Pinpoint the cell where the given text exists, returning its [x, y] midpoint coordinate. 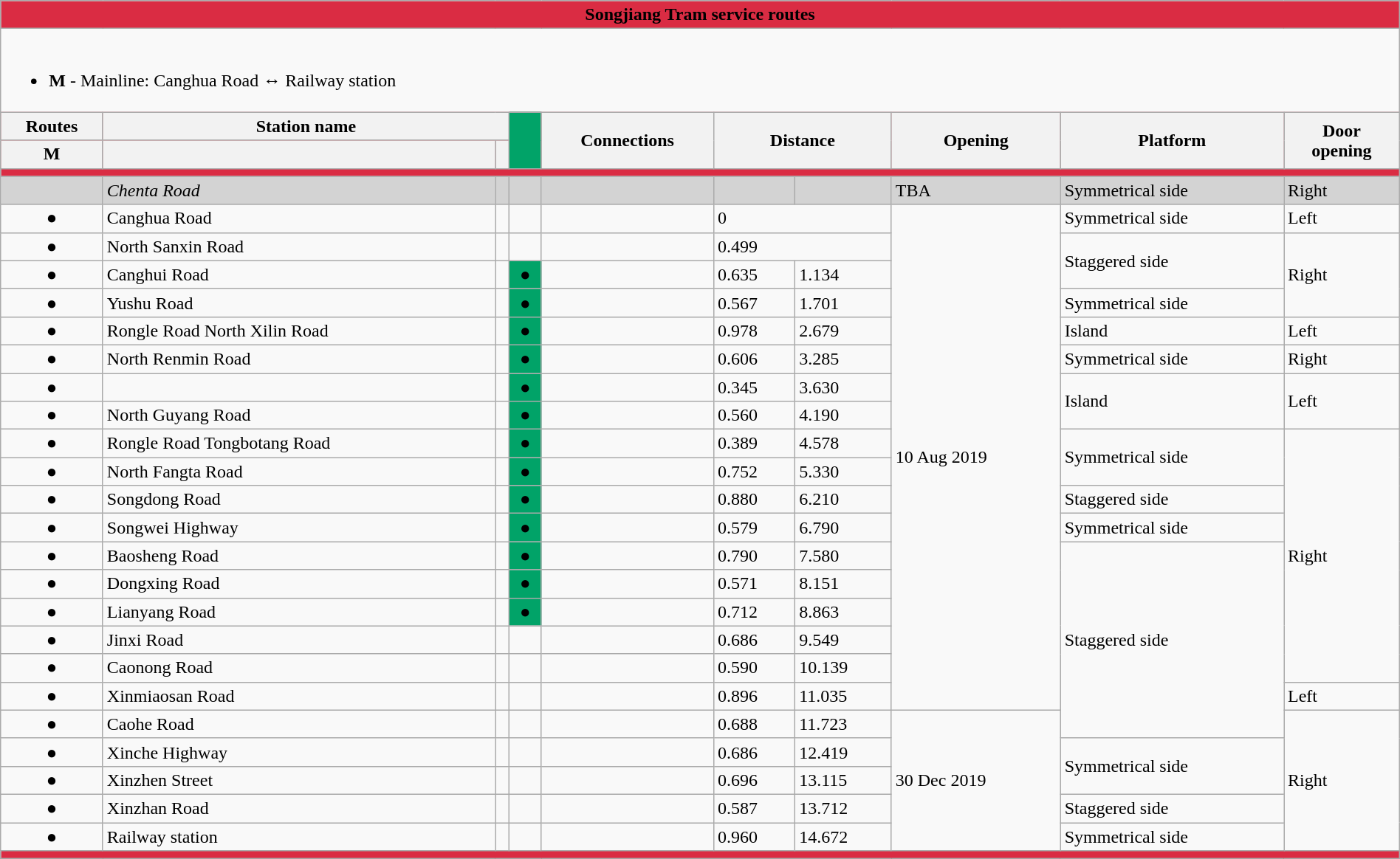
North Fangta Road [299, 472]
8.151 [843, 584]
0.696 [754, 780]
2.679 [843, 331]
14.672 [843, 836]
4.578 [843, 444]
6.210 [843, 500]
6.790 [843, 528]
0.499 [802, 246]
Platform [1172, 140]
Canghui Road [299, 275]
13.115 [843, 780]
Xinche Highway [299, 752]
Lianyang Road [299, 612]
North Guyang Road [299, 415]
Xinzhan Road [299, 808]
11.723 [843, 724]
0.571 [754, 584]
Songwei Highway [299, 528]
0.960 [754, 836]
5.330 [843, 472]
0.688 [754, 724]
13.712 [843, 808]
0.896 [754, 696]
0.590 [754, 668]
0.880 [754, 500]
0.606 [754, 359]
1.701 [843, 303]
M [52, 154]
Baosheng Road [299, 556]
Caonong Road [299, 668]
0.345 [754, 387]
Connections [628, 140]
0.567 [754, 303]
Xinmiaosan Road [299, 696]
TBA [976, 190]
0 [802, 218]
0.579 [754, 528]
3.630 [843, 387]
Routes [52, 126]
12.419 [843, 752]
Canghua Road [299, 218]
Rongle Road North Xilin Road [299, 331]
9.549 [843, 640]
Opening [976, 140]
4.190 [843, 415]
0.635 [754, 275]
11.035 [843, 696]
North Sanxin Road [299, 246]
0.587 [754, 808]
0.712 [754, 612]
Jinxi Road [299, 640]
3.285 [843, 359]
7.580 [843, 556]
0.752 [754, 472]
Xinzhen Street [299, 780]
M - Mainline: Canghua Road ↔ Railway station [700, 71]
0.560 [754, 415]
Caohe Road [299, 724]
10.139 [843, 668]
Songdong Road [299, 500]
Railway station [299, 836]
0.389 [754, 444]
8.863 [843, 612]
North Renmin Road [299, 359]
Rongle Road Tongbotang Road [299, 444]
Dongxing Road [299, 584]
Yushu Road [299, 303]
Chenta Road [299, 190]
Station name [306, 126]
Songjiang Tram service routes [700, 15]
Door opening [1341, 140]
10 Aug 2019 [976, 458]
Distance [802, 140]
30 Dec 2019 [976, 780]
1.134 [843, 275]
0.790 [754, 556]
0.978 [754, 331]
